Return the (x, y) coordinate for the center point of the cell that contains the specified text.  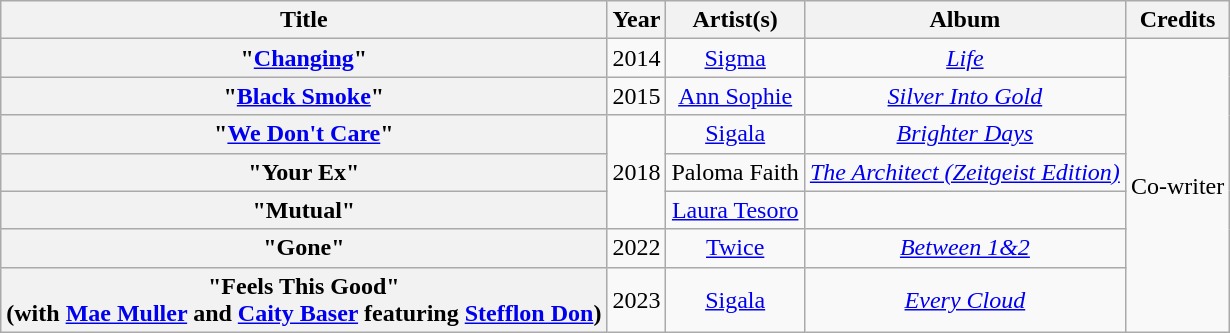
"Changing" (304, 58)
"Feels This Good"(with Mae Muller and Caity Baser featuring Stefflon Don) (304, 300)
2022 (636, 248)
2014 (636, 58)
Year (636, 20)
2018 (636, 172)
"Gone" (304, 248)
The Architect (Zeitgeist Edition) (964, 172)
Ann Sophie (735, 96)
Sigma (735, 58)
Between 1&2 (964, 248)
2015 (636, 96)
Title (304, 20)
Credits (1177, 20)
Co-writer (1177, 186)
"We Don't Care" (304, 134)
"Your Ex" (304, 172)
Every Cloud (964, 300)
Silver Into Gold (964, 96)
2023 (636, 300)
"Black Smoke" (304, 96)
"Mutual" (304, 210)
Twice (735, 248)
Brighter Days (964, 134)
Paloma Faith (735, 172)
Life (964, 58)
Laura Tesoro (735, 210)
Album (964, 20)
Artist(s) (735, 20)
